From the cell containing the given text, extract its center point as [X, Y] coordinate. 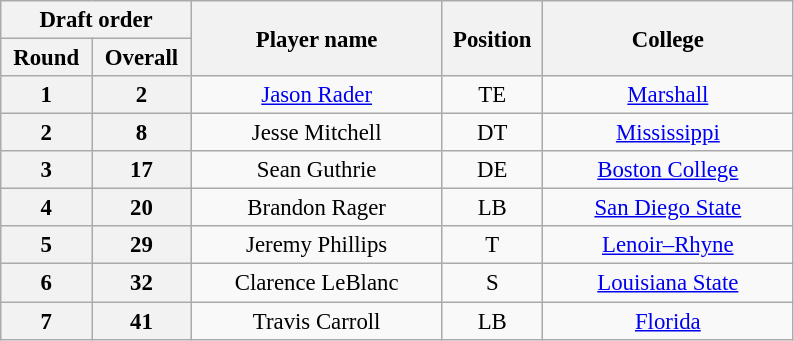
Clarence LeBlanc [316, 283]
1 [46, 95]
17 [142, 170]
S [492, 283]
41 [142, 321]
Lenoir–Rhyne [668, 245]
5 [46, 245]
T [492, 245]
College [668, 38]
Brandon Rager [316, 208]
Travis Carroll [316, 321]
TE [492, 95]
Jason Rader [316, 95]
Jesse Mitchell [316, 133]
8 [142, 133]
20 [142, 208]
DE [492, 170]
Round [46, 58]
Florida [668, 321]
San Diego State [668, 208]
Player name [316, 38]
7 [46, 321]
6 [46, 283]
Position [492, 38]
32 [142, 283]
29 [142, 245]
Boston College [668, 170]
DT [492, 133]
Mississippi [668, 133]
Jeremy Phillips [316, 245]
Sean Guthrie [316, 170]
Marshall [668, 95]
Louisiana State [668, 283]
Draft order [96, 20]
3 [46, 170]
4 [46, 208]
Overall [142, 58]
